Locate the cell with the specified text and output its (x, y) center coordinate. 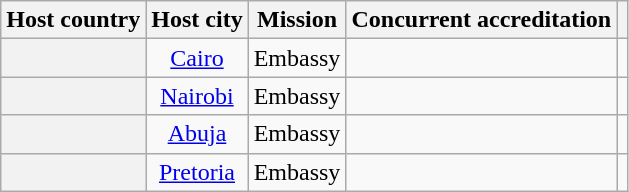
Nairobi (197, 96)
Pretoria (197, 172)
Mission (297, 20)
Host city (197, 20)
Host country (74, 20)
Concurrent accreditation (482, 20)
Abuja (197, 134)
Cairo (197, 58)
